Scan for the cell matching the given text and deliver its [X, Y] coordinate at center. 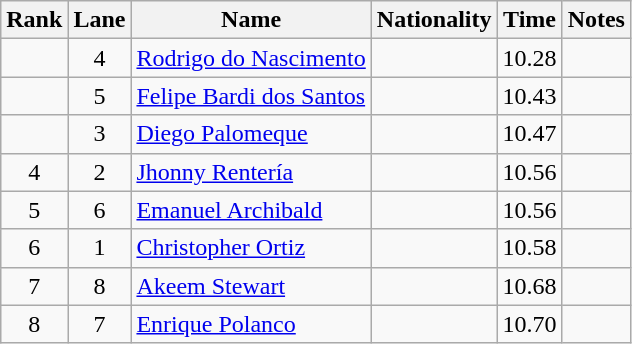
Rank [34, 20]
Diego Palomeque [251, 134]
Jhonny Rentería [251, 172]
10.47 [530, 134]
Akeem Stewart [251, 286]
10.28 [530, 58]
Notes [596, 20]
10.68 [530, 286]
Felipe Bardi dos Santos [251, 96]
Lane [100, 20]
2 [100, 172]
Time [530, 20]
10.70 [530, 324]
1 [100, 248]
10.43 [530, 96]
3 [100, 134]
10.58 [530, 248]
Rodrigo do Nascimento [251, 58]
Emanuel Archibald [251, 210]
Christopher Ortiz [251, 248]
Enrique Polanco [251, 324]
Nationality [434, 20]
Name [251, 20]
